Detect which cell encompasses the target text, then output its (x, y) center coordinate. 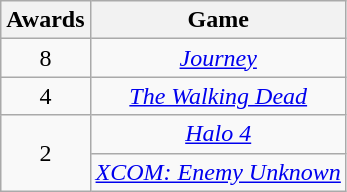
Journey (218, 58)
Game (218, 20)
8 (46, 58)
The Walking Dead (218, 96)
Halo 4 (218, 134)
Awards (46, 20)
XCOM: Enemy Unknown (218, 172)
2 (46, 153)
4 (46, 96)
